Pinpoint the cell where the given text exists, returning its [x, y] midpoint coordinate. 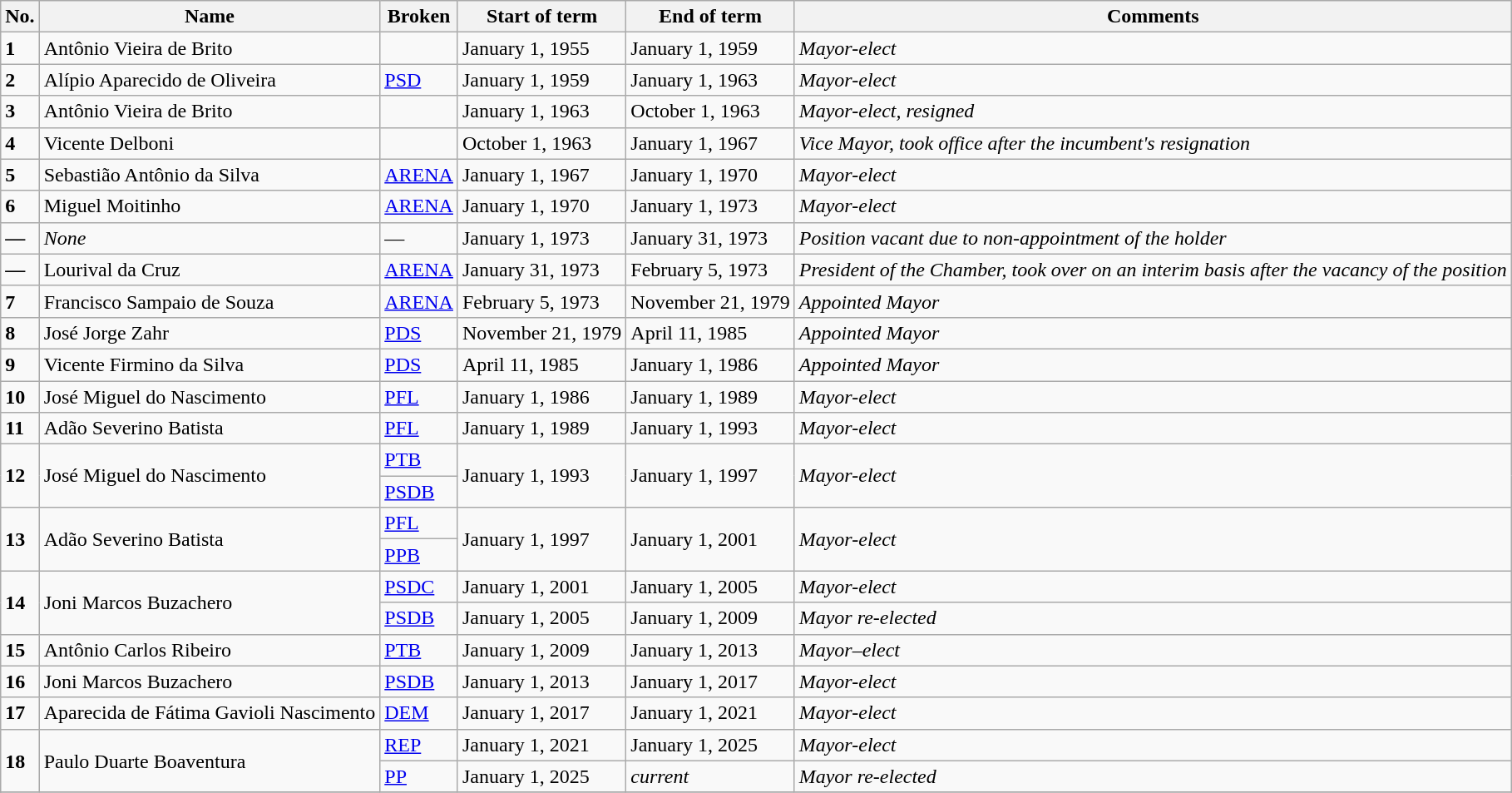
Start of term [541, 17]
current [710, 776]
Vice Mayor, took office after the incumbent's resignation [1153, 143]
Miguel Moitinho [210, 206]
No. [20, 17]
8 [20, 333]
PPB [419, 555]
Vicente Delboni [210, 143]
9 [20, 364]
3 [20, 112]
10 [20, 397]
15 [20, 650]
1 [20, 48]
14 [20, 602]
End of term [710, 17]
13 [20, 539]
Position vacant due to non-appointment of the holder [1153, 238]
Vicente Firmino da Silva [210, 364]
11 [20, 429]
REP [419, 745]
Alípio Aparecido de Oliveira [210, 80]
12 [20, 476]
4 [20, 143]
PSD [419, 80]
Paulo Duarte Boaventura [210, 761]
José Jorge Zahr [210, 333]
January 1, 1955 [541, 48]
16 [20, 681]
PSDC [419, 587]
Mayor–elect [1153, 650]
None [210, 238]
Comments [1153, 17]
PP [419, 776]
President of the Chamber, took over on an interim basis after the vacancy of the position [1153, 270]
Lourival da Cruz [210, 270]
18 [20, 761]
Francisco Sampaio de Souza [210, 301]
Broken [419, 17]
DEM [419, 713]
Sebastião Antônio da Silva [210, 175]
Antônio Carlos Ribeiro [210, 650]
2 [20, 80]
5 [20, 175]
17 [20, 713]
7 [20, 301]
Name [210, 17]
Aparecida de Fátima Gavioli Nascimento [210, 713]
6 [20, 206]
Mayor-elect, resigned [1153, 112]
